Locate the cell with the specified text and output its [X, Y] center coordinate. 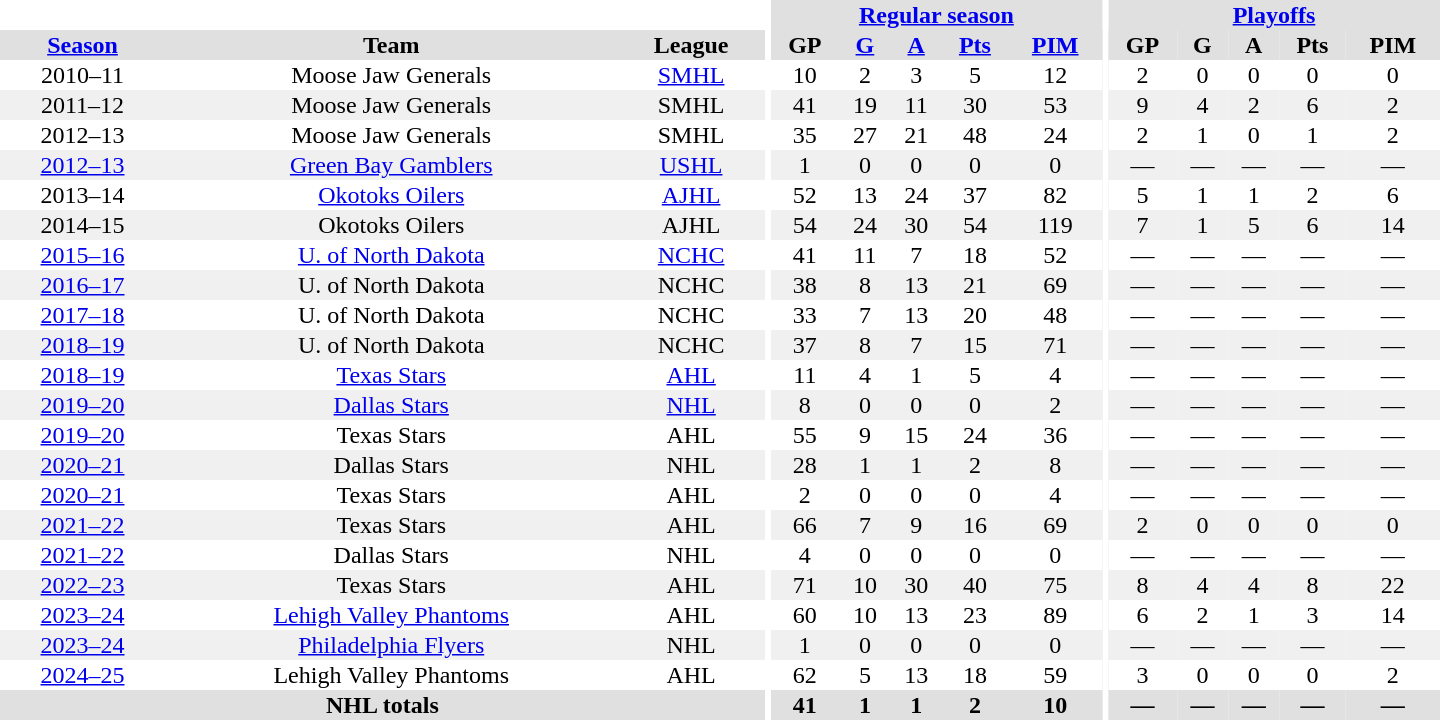
2022–23 [82, 585]
82 [1055, 195]
62 [804, 675]
75 [1055, 585]
40 [975, 585]
USHL [690, 165]
28 [804, 465]
19 [864, 105]
2013–14 [82, 195]
60 [804, 615]
53 [1055, 105]
38 [804, 285]
33 [804, 315]
Season [82, 45]
NHL totals [382, 705]
22 [1393, 585]
Philadelphia Flyers [391, 645]
16 [975, 525]
66 [804, 525]
2016–17 [82, 285]
League [690, 45]
Team [391, 45]
27 [864, 135]
Green Bay Gamblers [391, 165]
2024–25 [82, 675]
23 [975, 615]
55 [804, 435]
20 [975, 315]
119 [1055, 225]
2015–16 [82, 255]
2010–11 [82, 75]
12 [1055, 75]
59 [1055, 675]
2014–15 [82, 225]
89 [1055, 615]
Regular season [936, 15]
35 [804, 135]
Playoffs [1274, 15]
36 [1055, 435]
2011–12 [82, 105]
2017–18 [82, 315]
